Output the [x, y] coordinate of the center of the cell containing the given text.  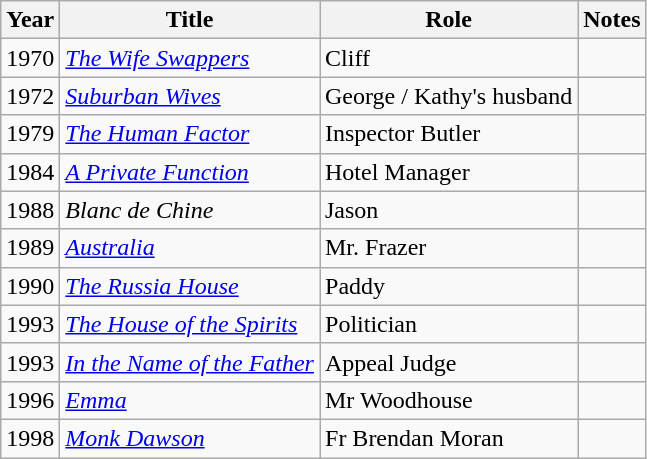
The Wife Swappers [190, 58]
1984 [30, 172]
The Human Factor [190, 134]
Politician [449, 324]
1996 [30, 400]
Paddy [449, 286]
Australia [190, 248]
Year [30, 20]
Fr Brendan Moran [449, 438]
A Private Function [190, 172]
Monk Dawson [190, 438]
George / Kathy's husband [449, 96]
1989 [30, 248]
1979 [30, 134]
Appeal Judge [449, 362]
1970 [30, 58]
1990 [30, 286]
1988 [30, 210]
Suburban Wives [190, 96]
1972 [30, 96]
Role [449, 20]
Jason [449, 210]
Hotel Manager [449, 172]
The Russia House [190, 286]
The House of the Spirits [190, 324]
Cliff [449, 58]
Notes [612, 20]
Blanc de Chine [190, 210]
Inspector Butler [449, 134]
Mr. Frazer [449, 248]
1998 [30, 438]
Mr Woodhouse [449, 400]
Emma [190, 400]
Title [190, 20]
In the Name of the Father [190, 362]
